Detect which cell encompasses the target text, then output its (x, y) center coordinate. 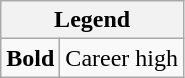
Bold (30, 58)
Legend (92, 20)
Career high (122, 58)
